Return the [x, y] coordinate for the center point of the cell that contains the specified text.  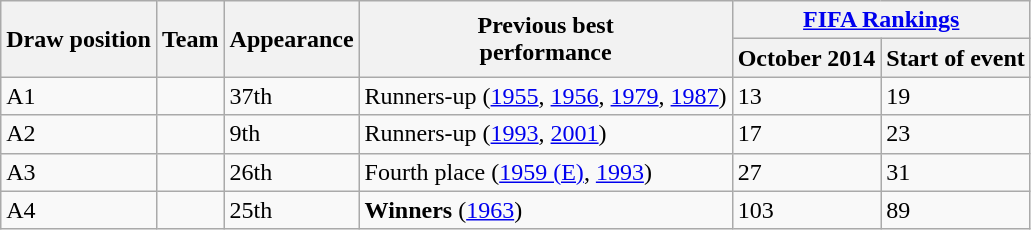
FIFA Rankings [881, 20]
9th [292, 134]
Runners-up (1993, 2001) [546, 134]
Appearance [292, 39]
Draw position [79, 39]
23 [956, 134]
October 2014 [806, 58]
26th [292, 172]
A1 [79, 96]
19 [956, 96]
89 [956, 210]
Previous bestperformance [546, 39]
A3 [79, 172]
A2 [79, 134]
Winners (1963) [546, 210]
17 [806, 134]
A4 [79, 210]
27 [806, 172]
Team [190, 39]
13 [806, 96]
37th [292, 96]
Runners-up (1955, 1956, 1979, 1987) [546, 96]
103 [806, 210]
Start of event [956, 58]
Fourth place (1959 (E), 1993) [546, 172]
31 [956, 172]
25th [292, 210]
